Output the (X, Y) coordinate of the center of the cell containing the given text.  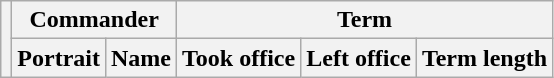
Commander (94, 20)
Left office (359, 58)
Portrait (59, 58)
Term (365, 20)
Took office (239, 58)
Name (140, 58)
Term length (484, 58)
